Find where the given text appears and provide that cell's center as [X, Y] coordinate. 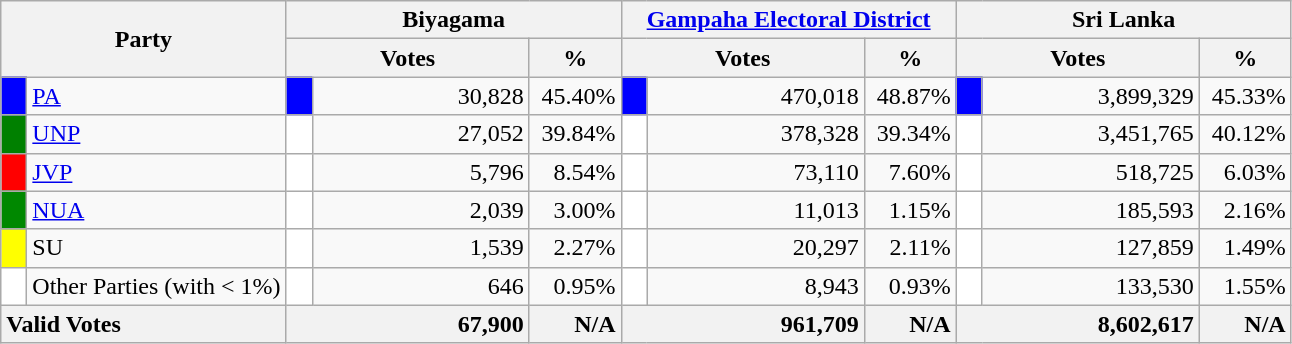
8.54% [575, 172]
39.34% [910, 134]
646 [420, 286]
1.15% [910, 210]
3.00% [575, 210]
67,900 [408, 324]
378,328 [756, 134]
7.60% [910, 172]
39.84% [575, 134]
Party [144, 39]
2.11% [910, 248]
48.87% [910, 96]
40.12% [1245, 134]
SU [156, 248]
Biyagama [454, 20]
6.03% [1245, 172]
518,725 [1090, 172]
45.33% [1245, 96]
5,796 [420, 172]
2,039 [420, 210]
185,593 [1090, 210]
UNP [156, 134]
30,828 [420, 96]
470,018 [756, 96]
2.16% [1245, 210]
1.55% [1245, 286]
3,451,765 [1090, 134]
8,602,617 [1078, 324]
133,530 [1090, 286]
0.93% [910, 286]
45.40% [575, 96]
PA [156, 96]
Other Parties (with < 1%) [156, 286]
2.27% [575, 248]
11,013 [756, 210]
961,709 [742, 324]
3,899,329 [1090, 96]
0.95% [575, 286]
73,110 [756, 172]
127,859 [1090, 248]
NUA [156, 210]
8,943 [756, 286]
1,539 [420, 248]
Sri Lanka [1124, 20]
20,297 [756, 248]
Valid Votes [144, 324]
1.49% [1245, 248]
Gampaha Electoral District [788, 20]
27,052 [420, 134]
JVP [156, 172]
